Extract the (X, Y) coordinate from the center of the cell holding the provided text.  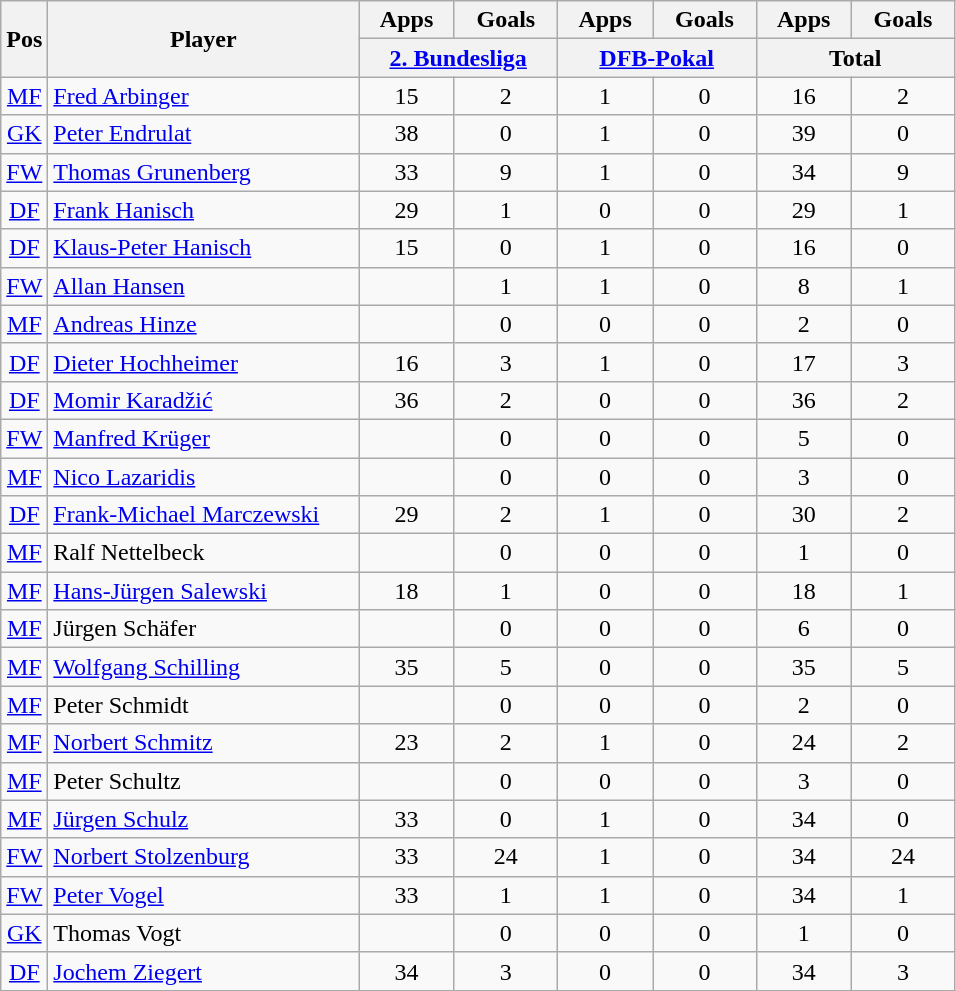
17 (804, 362)
23 (406, 743)
Player (204, 39)
Peter Vogel (204, 895)
Andreas Hinze (204, 324)
Nico Lazaridis (204, 477)
Jochem Ziegert (204, 971)
Ralf Nettelbeck (204, 553)
DFB-Pokal (656, 58)
Momir Karadžić (204, 400)
6 (804, 629)
Frank Hanisch (204, 210)
Wolfgang Schilling (204, 667)
Peter Endrulat (204, 134)
Peter Schmidt (204, 705)
38 (406, 134)
Pos (24, 39)
Hans-Jürgen Salewski (204, 591)
2. Bundesliga (458, 58)
8 (804, 286)
Manfred Krüger (204, 438)
30 (804, 515)
Fred Arbinger (204, 96)
Thomas Grunenberg (204, 172)
Norbert Stolzenburg (204, 857)
Peter Schultz (204, 781)
Jürgen Schäfer (204, 629)
Frank-Michael Marczewski (204, 515)
Dieter Hochheimer (204, 362)
Klaus-Peter Hanisch (204, 248)
Jürgen Schulz (204, 819)
Allan Hansen (204, 286)
Total (856, 58)
39 (804, 134)
Thomas Vogt (204, 933)
Norbert Schmitz (204, 743)
